Pinpoint the cell where the given text exists, returning its (X, Y) midpoint coordinate. 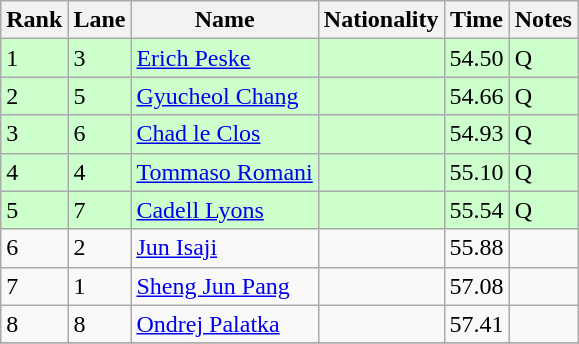
Erich Peske (224, 58)
Ondrej Palatka (224, 324)
Chad le Clos (224, 134)
Nationality (381, 20)
Notes (543, 20)
Rank (34, 20)
Lane (100, 20)
54.50 (476, 58)
Tommaso Romani (224, 172)
57.41 (476, 324)
55.88 (476, 248)
57.08 (476, 286)
Time (476, 20)
Cadell Lyons (224, 210)
Jun Isaji (224, 248)
Gyucheol Chang (224, 96)
54.93 (476, 134)
Sheng Jun Pang (224, 286)
54.66 (476, 96)
Name (224, 20)
55.54 (476, 210)
55.10 (476, 172)
